Determine the (x, y) coordinate at the center of the cell enclosing the given text.  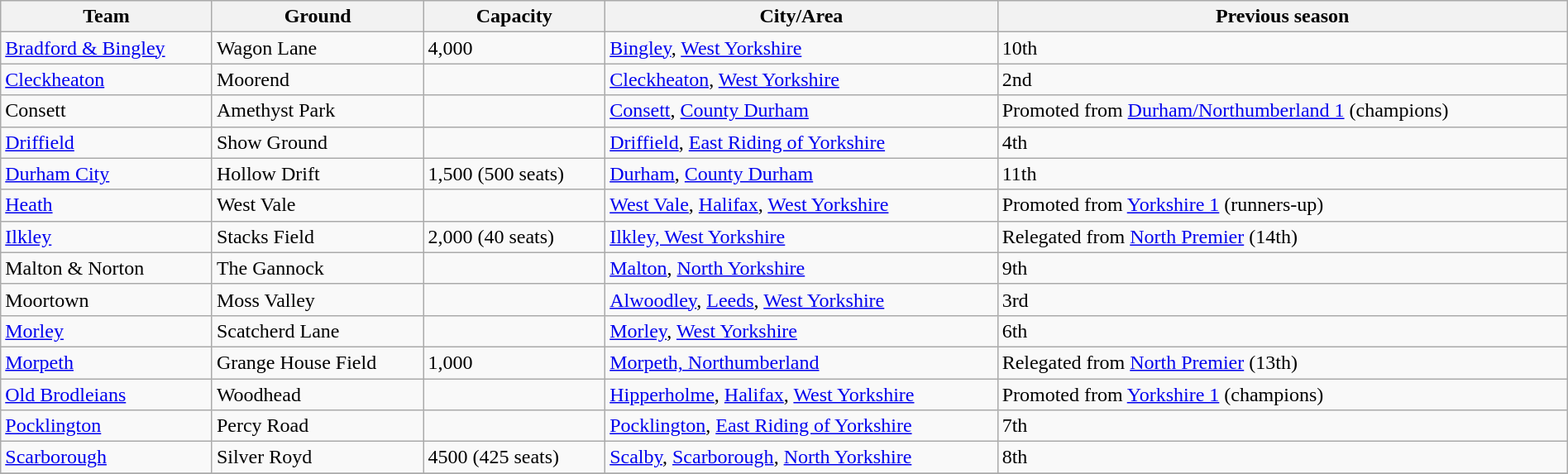
6th (1282, 331)
Hipperholme, Halifax, West Yorkshire (801, 395)
Driffield, East Riding of Yorkshire (801, 142)
West Vale (318, 205)
2nd (1282, 79)
Cleckheaton, West Yorkshire (801, 79)
Wagon Lane (318, 48)
Alwoodley, Leeds, West Yorkshire (801, 299)
Relegated from North Premier (13th) (1282, 362)
Grange House Field (318, 362)
Previous season (1282, 17)
Morpeth (107, 362)
Promoted from Yorkshire 1 (champions) (1282, 395)
8th (1282, 457)
Pocklington (107, 426)
Heath (107, 205)
4,000 (514, 48)
Malton & Norton (107, 268)
1,500 (500 seats) (514, 174)
Morley, West Yorkshire (801, 331)
City/Area (801, 17)
Bingley, West Yorkshire (801, 48)
7th (1282, 426)
The Gannock (318, 268)
Old Brodleians (107, 395)
Show Ground (318, 142)
Percy Road (318, 426)
Durham City (107, 174)
Ground (318, 17)
Stacks Field (318, 237)
Capacity (514, 17)
4500 (425 seats) (514, 457)
Silver Royd (318, 457)
Cleckheaton (107, 79)
West Vale, Halifax, West Yorkshire (801, 205)
Promoted from Durham/Northumberland 1 (champions) (1282, 111)
2,000 (40 seats) (514, 237)
Consett, County Durham (801, 111)
Scalby, Scarborough, North Yorkshire (801, 457)
Bradford & Bingley (107, 48)
Scatcherd Lane (318, 331)
Pocklington, East Riding of Yorkshire (801, 426)
Woodhead (318, 395)
Morpeth, Northumberland (801, 362)
9th (1282, 268)
Moorend (318, 79)
11th (1282, 174)
Moortown (107, 299)
Malton, North Yorkshire (801, 268)
Promoted from Yorkshire 1 (runners-up) (1282, 205)
Scarborough (107, 457)
4th (1282, 142)
Moss Valley (318, 299)
Morley (107, 331)
Ilkley, West Yorkshire (801, 237)
Amethyst Park (318, 111)
Team (107, 17)
Consett (107, 111)
Hollow Drift (318, 174)
10th (1282, 48)
3rd (1282, 299)
Relegated from North Premier (14th) (1282, 237)
1,000 (514, 362)
Durham, County Durham (801, 174)
Driffield (107, 142)
Ilkley (107, 237)
